Detect which cell encompasses the target text, then output its [X, Y] center coordinate. 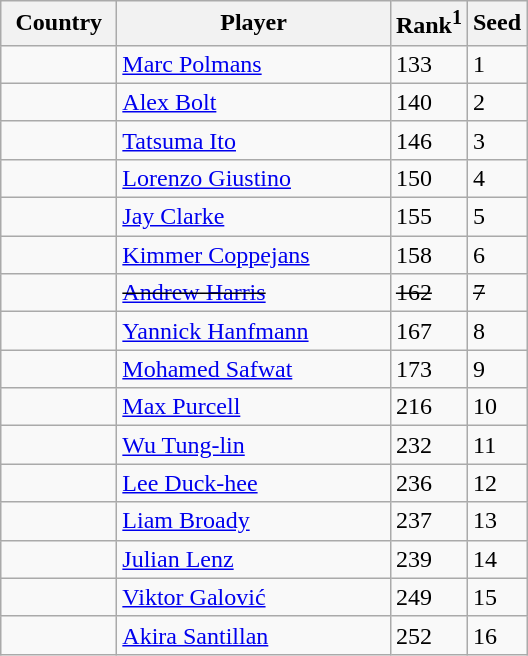
1 [496, 64]
Julian Lenz [254, 559]
13 [496, 521]
Kimmer Coppejans [254, 255]
15 [496, 597]
Akira Santillan [254, 635]
2 [496, 102]
232 [428, 445]
Lorenzo Giustino [254, 178]
236 [428, 483]
146 [428, 140]
237 [428, 521]
252 [428, 635]
Yannick Hanfmann [254, 331]
Max Purcell [254, 407]
162 [428, 293]
Mohamed Safwat [254, 369]
133 [428, 64]
150 [428, 178]
Player [254, 24]
Jay Clarke [254, 217]
7 [496, 293]
158 [428, 255]
249 [428, 597]
173 [428, 369]
11 [496, 445]
4 [496, 178]
Lee Duck-hee [254, 483]
Andrew Harris [254, 293]
Marc Polmans [254, 64]
140 [428, 102]
5 [496, 217]
Seed [496, 24]
Alex Bolt [254, 102]
Country [59, 24]
Liam Broady [254, 521]
216 [428, 407]
14 [496, 559]
16 [496, 635]
9 [496, 369]
Viktor Galović [254, 597]
167 [428, 331]
Tatsuma Ito [254, 140]
12 [496, 483]
155 [428, 217]
6 [496, 255]
Wu Tung-lin [254, 445]
10 [496, 407]
239 [428, 559]
Rank1 [428, 24]
3 [496, 140]
8 [496, 331]
